Output the [X, Y] coordinate of the center of the cell containing the given text.  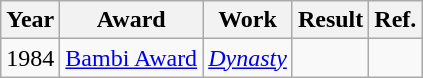
Award [132, 20]
Ref. [396, 20]
Work [248, 20]
Result [330, 20]
Year [30, 20]
Dynasty [248, 58]
1984 [30, 58]
Bambi Award [132, 58]
